Search for the cell housing the specified text and yield its (X, Y) center coordinate. 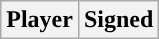
Signed (118, 20)
Player (40, 20)
